Return [X, Y] of the center of cell containing provided text 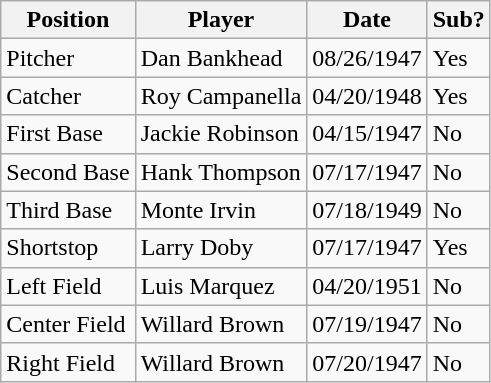
Catcher [68, 96]
Third Base [68, 210]
Pitcher [68, 58]
04/20/1948 [367, 96]
Second Base [68, 172]
First Base [68, 134]
Left Field [68, 286]
Shortstop [68, 248]
Hank Thompson [221, 172]
Larry Doby [221, 248]
08/26/1947 [367, 58]
Position [68, 20]
Jackie Robinson [221, 134]
Luis Marquez [221, 286]
Date [367, 20]
Monte Irvin [221, 210]
07/20/1947 [367, 362]
07/19/1947 [367, 324]
Right Field [68, 362]
Center Field [68, 324]
04/15/1947 [367, 134]
Player [221, 20]
04/20/1951 [367, 286]
07/18/1949 [367, 210]
Dan Bankhead [221, 58]
Sub? [458, 20]
Roy Campanella [221, 96]
